Capture the cell that displays the provided text and extract its (X, Y) central coordinate. 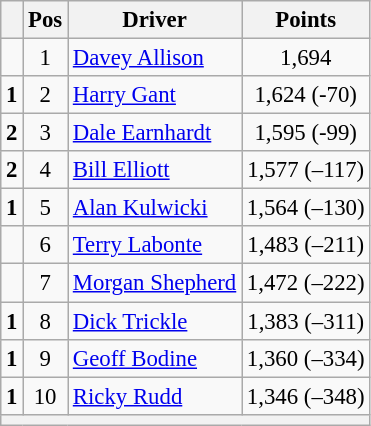
1,577 (–117) (306, 170)
Geoff Bodine (155, 358)
4 (46, 170)
1,346 (–348) (306, 396)
3 (46, 133)
6 (46, 245)
9 (46, 358)
Harry Gant (155, 95)
Davey Allison (155, 58)
1,624 (-70) (306, 95)
Terry Labonte (155, 245)
8 (46, 321)
Morgan Shepherd (155, 283)
7 (46, 283)
1,595 (-99) (306, 133)
1,360 (–334) (306, 358)
1,483 (–211) (306, 245)
1,472 (–222) (306, 283)
1,694 (306, 58)
Alan Kulwicki (155, 208)
1,383 (–311) (306, 321)
Points (306, 20)
Dick Trickle (155, 321)
Dale Earnhardt (155, 133)
Driver (155, 20)
Pos (46, 20)
10 (46, 396)
Bill Elliott (155, 170)
Ricky Rudd (155, 396)
1,564 (–130) (306, 208)
5 (46, 208)
